Return the [X, Y] coordinate for the center point of the cell that contains the specified text.  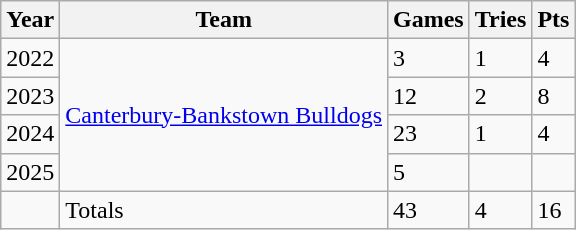
Canterbury-Bankstown Bulldogs [224, 115]
2 [500, 96]
2024 [30, 134]
Totals [224, 210]
5 [429, 172]
Year [30, 20]
Pts [554, 20]
2025 [30, 172]
Team [224, 20]
16 [554, 210]
23 [429, 134]
3 [429, 58]
Tries [500, 20]
Games [429, 20]
2023 [30, 96]
8 [554, 96]
2022 [30, 58]
12 [429, 96]
43 [429, 210]
